Scan for the cell matching the given text and deliver its (x, y) coordinate at center. 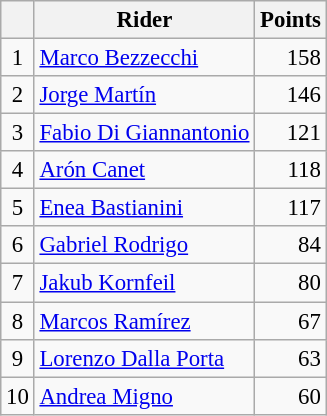
Jorge Martín (144, 95)
121 (290, 133)
2 (18, 95)
1 (18, 58)
117 (290, 208)
Marco Bezzecchi (144, 58)
3 (18, 133)
60 (290, 396)
5 (18, 208)
9 (18, 358)
Andrea Migno (144, 396)
84 (290, 245)
118 (290, 170)
Enea Bastianini (144, 208)
4 (18, 170)
Rider (144, 20)
7 (18, 283)
Points (290, 20)
Jakub Kornfeil (144, 283)
8 (18, 321)
63 (290, 358)
67 (290, 321)
80 (290, 283)
146 (290, 95)
Lorenzo Dalla Porta (144, 358)
6 (18, 245)
158 (290, 58)
Gabriel Rodrigo (144, 245)
Marcos Ramírez (144, 321)
Fabio Di Giannantonio (144, 133)
10 (18, 396)
Arón Canet (144, 170)
